Provide the (X, Y) coordinate of the cell's center where the given text is located.  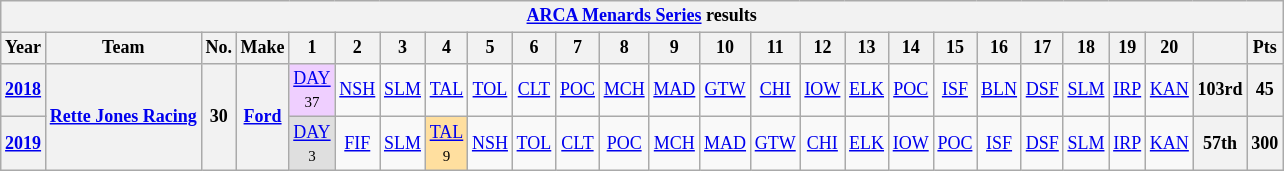
3 (403, 48)
FIF (358, 144)
6 (534, 48)
8 (624, 48)
TAL (446, 90)
10 (726, 48)
Team (123, 48)
9 (674, 48)
Make (262, 48)
13 (867, 48)
DAY3 (312, 144)
14 (910, 48)
16 (1000, 48)
BLN (1000, 90)
11 (775, 48)
Year (24, 48)
7 (578, 48)
300 (1265, 144)
ARCA Menards Series results (642, 16)
19 (1128, 48)
5 (490, 48)
4 (446, 48)
2019 (24, 144)
Pts (1265, 48)
15 (955, 48)
45 (1265, 90)
No. (218, 48)
Rette Jones Racing (123, 116)
1 (312, 48)
2 (358, 48)
TAL9 (446, 144)
30 (218, 116)
57th (1220, 144)
12 (822, 48)
20 (1170, 48)
17 (1042, 48)
DAY37 (312, 90)
18 (1086, 48)
2018 (24, 90)
103rd (1220, 90)
Ford (262, 116)
